Provide the [X, Y] coordinate of the cell's center where the given text is located.  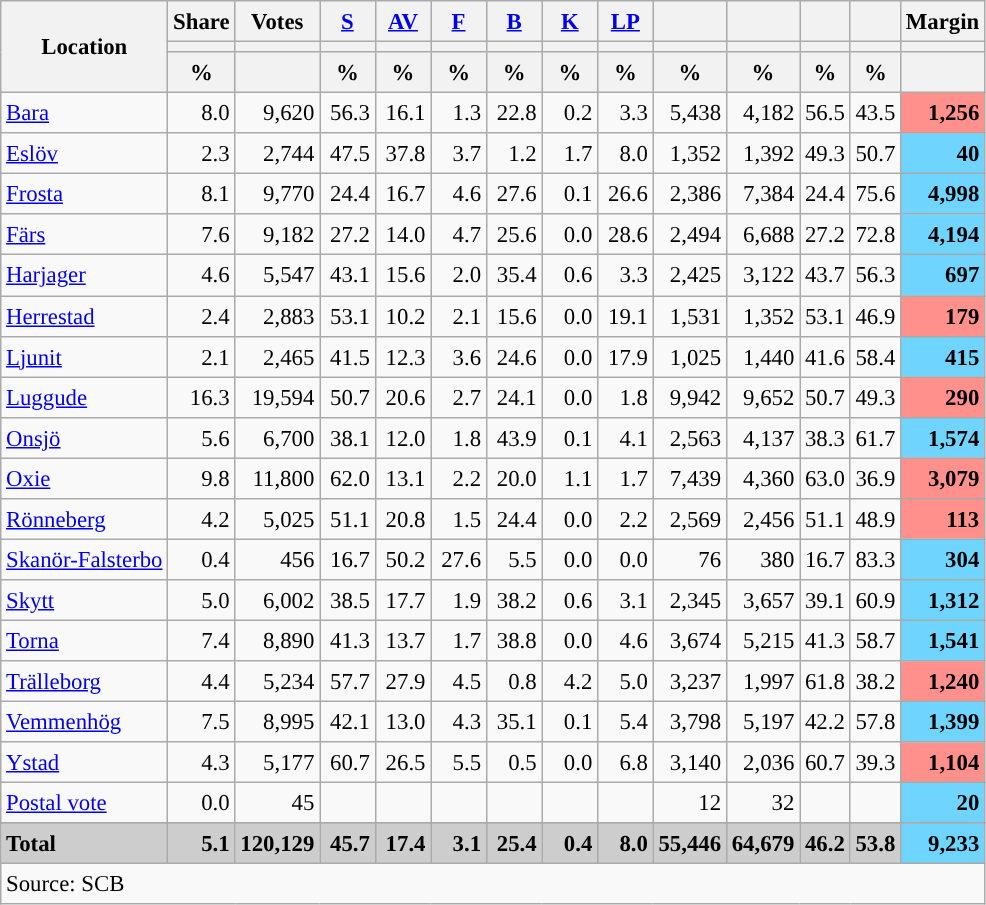
1,312 [943, 600]
2.4 [202, 316]
3,798 [690, 722]
5,547 [278, 276]
9,620 [278, 114]
13.0 [403, 722]
3.7 [459, 154]
50.2 [403, 560]
697 [943, 276]
1,392 [762, 154]
63.0 [825, 478]
3,674 [690, 640]
5,438 [690, 114]
35.4 [514, 276]
6,688 [762, 234]
7,384 [762, 194]
11,800 [278, 478]
3,657 [762, 600]
17.4 [403, 844]
58.4 [875, 356]
20.8 [403, 520]
46.9 [875, 316]
9,182 [278, 234]
4.4 [202, 682]
Vemmenhög [84, 722]
7.4 [202, 640]
12.0 [403, 438]
39.1 [825, 600]
2,425 [690, 276]
Harjager [84, 276]
1,574 [943, 438]
35.1 [514, 722]
Oxie [84, 478]
2,456 [762, 520]
0.8 [514, 682]
61.7 [875, 438]
Source: SCB [493, 884]
3,122 [762, 276]
43.7 [825, 276]
1,399 [943, 722]
1.3 [459, 114]
1.2 [514, 154]
56.5 [825, 114]
2,883 [278, 316]
Total [84, 844]
19.1 [626, 316]
5,025 [278, 520]
F [459, 22]
415 [943, 356]
4,182 [762, 114]
72.8 [875, 234]
1,025 [690, 356]
16.3 [202, 398]
45 [278, 804]
2,563 [690, 438]
6,700 [278, 438]
26.5 [403, 762]
1,531 [690, 316]
8.1 [202, 194]
Bara [84, 114]
1.9 [459, 600]
S [348, 22]
20 [943, 804]
75.6 [875, 194]
0.5 [514, 762]
55,446 [690, 844]
Färs [84, 234]
Postal vote [84, 804]
64,679 [762, 844]
Skytt [84, 600]
2,494 [690, 234]
1.1 [570, 478]
27.9 [403, 682]
2,465 [278, 356]
53.8 [875, 844]
2,386 [690, 194]
45.7 [348, 844]
5,234 [278, 682]
38.5 [348, 600]
5,197 [762, 722]
36.9 [875, 478]
14.0 [403, 234]
7,439 [690, 478]
42.2 [825, 722]
6.8 [626, 762]
5.1 [202, 844]
38.1 [348, 438]
3,079 [943, 478]
57.7 [348, 682]
38.8 [514, 640]
5,215 [762, 640]
4.1 [626, 438]
60.9 [875, 600]
1,541 [943, 640]
28.6 [626, 234]
8,995 [278, 722]
AV [403, 22]
19,594 [278, 398]
2,036 [762, 762]
4.7 [459, 234]
61.8 [825, 682]
304 [943, 560]
3,140 [690, 762]
Rönneberg [84, 520]
K [570, 22]
16.1 [403, 114]
9,770 [278, 194]
2.3 [202, 154]
Share [202, 22]
1,104 [943, 762]
17.9 [626, 356]
Ljunit [84, 356]
13.7 [403, 640]
48.9 [875, 520]
Ystad [84, 762]
38.3 [825, 438]
13.1 [403, 478]
62.0 [348, 478]
1,997 [762, 682]
4,360 [762, 478]
Torna [84, 640]
6,002 [278, 600]
2.0 [459, 276]
120,129 [278, 844]
4.5 [459, 682]
2,569 [690, 520]
Margin [943, 22]
24.1 [514, 398]
5.6 [202, 438]
10.2 [403, 316]
22.8 [514, 114]
Votes [278, 22]
43.1 [348, 276]
380 [762, 560]
Location [84, 47]
Eslöv [84, 154]
26.6 [626, 194]
Frosta [84, 194]
4,194 [943, 234]
41.5 [348, 356]
2,744 [278, 154]
Skanör-Falsterbo [84, 560]
179 [943, 316]
43.5 [875, 114]
9,233 [943, 844]
Luggude [84, 398]
24.6 [514, 356]
B [514, 22]
40 [943, 154]
5,177 [278, 762]
Onsjö [84, 438]
20.0 [514, 478]
1,240 [943, 682]
42.1 [348, 722]
25.4 [514, 844]
41.6 [825, 356]
5.4 [626, 722]
7.5 [202, 722]
32 [762, 804]
9.8 [202, 478]
290 [943, 398]
17.7 [403, 600]
Trälleborg [84, 682]
0.2 [570, 114]
46.2 [825, 844]
2,345 [690, 600]
83.3 [875, 560]
4,137 [762, 438]
12 [690, 804]
3.6 [459, 356]
9,942 [690, 398]
37.8 [403, 154]
9,652 [762, 398]
113 [943, 520]
43.9 [514, 438]
39.3 [875, 762]
1,256 [943, 114]
76 [690, 560]
20.6 [403, 398]
7.6 [202, 234]
Herrestad [84, 316]
47.5 [348, 154]
LP [626, 22]
8,890 [278, 640]
3,237 [690, 682]
57.8 [875, 722]
25.6 [514, 234]
1,440 [762, 356]
1.5 [459, 520]
456 [278, 560]
4,998 [943, 194]
12.3 [403, 356]
2.7 [459, 398]
58.7 [875, 640]
